Detect which cell encompasses the target text, then output its [X, Y] center coordinate. 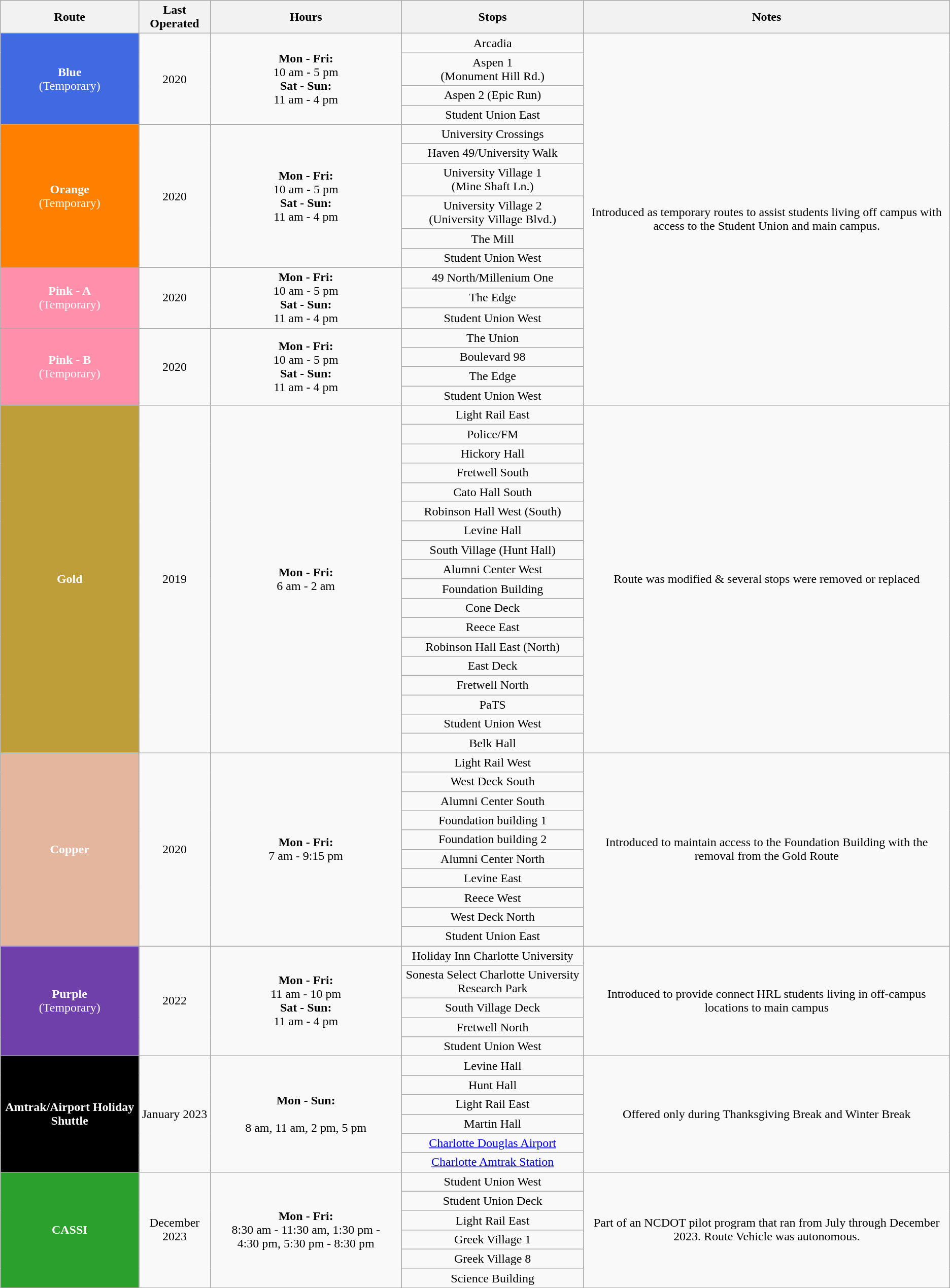
December 2023 [175, 1230]
Hunt Hall [492, 1085]
Holiday Inn Charlotte University [492, 955]
Fretwell South [492, 473]
Introduced as temporary routes to assist students living off campus with access to the Student Union and main campus. [766, 219]
Robinson Hall East (North) [492, 647]
Foundation building 2 [492, 840]
Route was modified & several stops were removed or replaced [766, 579]
University Crossings [492, 134]
Mon - Fri:11 am - 10 pmSat - Sun:11 am - 4 pm [306, 1000]
Arcadia [492, 43]
Sonesta Select Charlotte University Research Park [492, 982]
Mon - Fri:8:30 am - 11:30 am, 1:30 pm - 4:30 pm, 5:30 pm - 8:30 pm [306, 1230]
Aspen 2 (Epic Run) [492, 95]
Alumni Center West [492, 569]
Cato Hall South [492, 492]
Notes [766, 17]
Levine East [492, 878]
Boulevard 98 [492, 357]
Greek Village 1 [492, 1239]
Alumni Center South [492, 801]
University Village 1(Mine Shaft Ln.) [492, 180]
Amtrak/Airport Holiday Shuttle [70, 1114]
Police/FM [492, 434]
Belk Hall [492, 743]
Charlotte Amtrak Station [492, 1162]
Purple(Temporary) [70, 1000]
Aspen 1(Monument Hill Rd.) [492, 69]
Robinson Hall West (South) [492, 511]
Science Building [492, 1278]
Mon - Fri:7 am - 9:15 pm [306, 849]
Offered only during Thanksgiving Break and Winter Break [766, 1114]
University Village 2(University Village Blvd.) [492, 212]
West Deck South [492, 782]
Charlotte Douglas Airport [492, 1143]
Hours [306, 17]
Hickory Hall [492, 454]
Haven 49/University Walk [492, 153]
Reece East [492, 627]
Copper [70, 849]
West Deck North [492, 917]
Pink - A(Temporary) [70, 297]
PaTS [492, 705]
Reece West [492, 897]
Part of an NCDOT pilot program that ran from July through December 2023. Route Vehicle was autonomous. [766, 1230]
Foundation Building [492, 588]
Alumni Center North [492, 859]
Mon - Fri:6 am - 2 am [306, 579]
Student Union Deck [492, 1201]
Last Operated [175, 17]
Stops [492, 17]
2019 [175, 579]
Route [70, 17]
Orange(Temporary) [70, 196]
Blue(Temporary) [70, 79]
Introduced to provide connect HRL students living in off-campus locations to main campus [766, 1000]
Mon - Sun:8 am, 11 am, 2 pm, 5 pm [306, 1114]
East Deck [492, 666]
Light Rail West [492, 762]
2022 [175, 1000]
49 North/Millenium One [492, 277]
South Village Deck [492, 1008]
Pink - B(Temporary) [70, 366]
The Union [492, 337]
Introduced to maintain access to the Foundation Building with the removal from the Gold Route [766, 849]
South Village (Hunt Hall) [492, 550]
Gold [70, 579]
Martin Hall [492, 1124]
Foundation building 1 [492, 820]
Cone Deck [492, 608]
January 2023 [175, 1114]
CASSI [70, 1230]
The Mill [492, 238]
Greek Village 8 [492, 1259]
